Search for the cell housing the specified text and yield its [x, y] center coordinate. 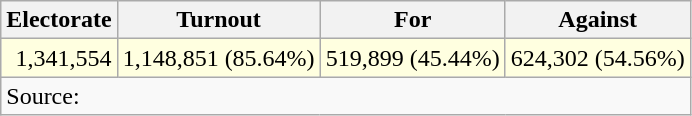
519,899 (45.44%) [412, 58]
Against [598, 20]
Electorate [59, 20]
For [412, 20]
Source: [346, 96]
1,341,554 [59, 58]
1,148,851 (85.64%) [218, 58]
624,302 (54.56%) [598, 58]
Turnout [218, 20]
